Scan for the cell matching the given text and deliver its [x, y] coordinate at center. 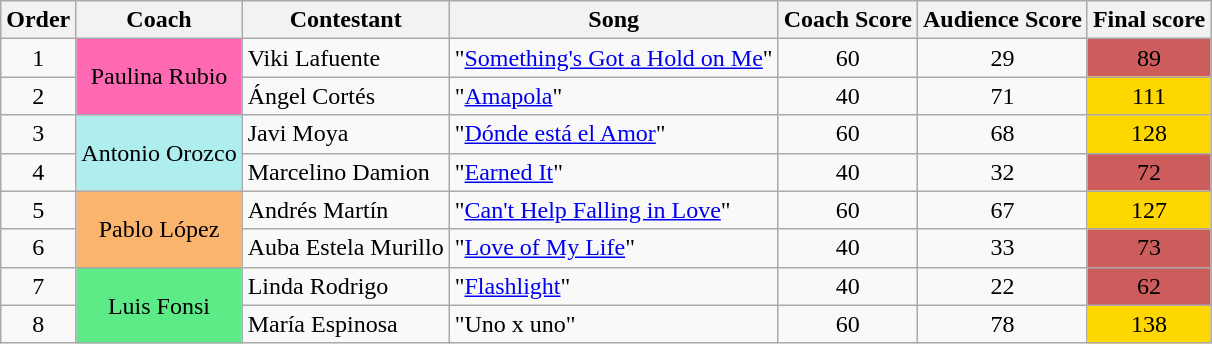
3 [38, 134]
138 [1148, 324]
4 [38, 172]
111 [1148, 96]
"Dónde está el Amor" [614, 134]
Viki Lafuente [346, 58]
89 [1148, 58]
Audience Score [1002, 20]
Auba Estela Murillo [346, 248]
"Amapola" [614, 96]
8 [38, 324]
María Espinosa [346, 324]
6 [38, 248]
Paulina Rubio [159, 77]
72 [1148, 172]
5 [38, 210]
Pablo López [159, 229]
"Love of My Life" [614, 248]
128 [1148, 134]
127 [1148, 210]
Contestant [346, 20]
Coach Score [848, 20]
73 [1148, 248]
33 [1002, 248]
62 [1148, 286]
1 [38, 58]
29 [1002, 58]
Order [38, 20]
Marcelino Damion [346, 172]
Coach [159, 20]
Ángel Cortés [346, 96]
"Uno x uno" [614, 324]
32 [1002, 172]
78 [1002, 324]
71 [1002, 96]
"Flashlight" [614, 286]
"Earned It" [614, 172]
7 [38, 286]
Andrés Martín [346, 210]
Antonio Orozco [159, 153]
Javi Moya [346, 134]
Linda Rodrigo [346, 286]
Song [614, 20]
"Something's Got a Hold on Me" [614, 58]
"Can't Help Falling in Love" [614, 210]
22 [1002, 286]
67 [1002, 210]
Final score [1148, 20]
Luis Fonsi [159, 305]
68 [1002, 134]
2 [38, 96]
